Locate the cell with the specified text and output its [X, Y] center coordinate. 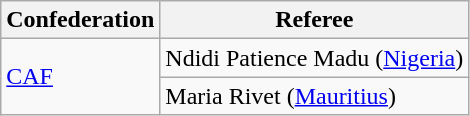
Referee [314, 20]
Maria Rivet (Mauritius) [314, 96]
Ndidi Patience Madu (Nigeria) [314, 58]
Confederation [80, 20]
CAF [80, 77]
